Identify which cell holds the provided text, then report its (x, y) central coordinate. 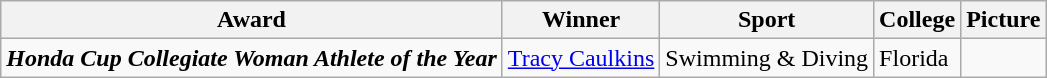
Honda Cup Collegiate Woman Athlete of the Year (252, 58)
Award (252, 20)
College (918, 20)
Picture (1004, 20)
Florida (918, 58)
Swimming & Diving (767, 58)
Winner (581, 20)
Sport (767, 20)
Tracy Caulkins (581, 58)
